Detect which cell encompasses the target text, then output its (x, y) center coordinate. 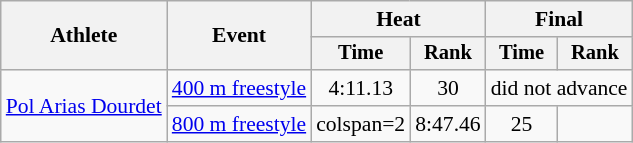
Pol Arias Dourdet (84, 106)
400 m freestyle (239, 88)
Heat (398, 19)
800 m freestyle (239, 124)
Athlete (84, 36)
Event (239, 36)
did not advance (560, 88)
30 (448, 88)
colspan=2 (360, 124)
8:47.46 (448, 124)
Final (560, 19)
4:11.13 (360, 88)
25 (522, 124)
